Determine the [x, y] coordinate at the center of the cell enclosing the given text.  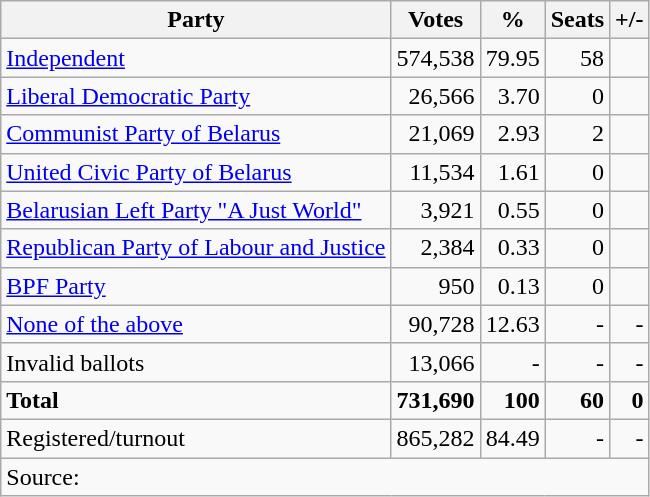
2 [577, 134]
731,690 [436, 400]
11,534 [436, 172]
Source: [325, 477]
2,384 [436, 248]
Invalid ballots [196, 362]
Communist Party of Belarus [196, 134]
Independent [196, 58]
0.33 [512, 248]
Liberal Democratic Party [196, 96]
574,538 [436, 58]
3,921 [436, 210]
+/- [630, 20]
13,066 [436, 362]
None of the above [196, 324]
84.49 [512, 438]
58 [577, 58]
0.13 [512, 286]
12.63 [512, 324]
2.93 [512, 134]
Party [196, 20]
865,282 [436, 438]
100 [512, 400]
United Civic Party of Belarus [196, 172]
0.55 [512, 210]
950 [436, 286]
60 [577, 400]
% [512, 20]
3.70 [512, 96]
79.95 [512, 58]
Total [196, 400]
Votes [436, 20]
26,566 [436, 96]
90,728 [436, 324]
21,069 [436, 134]
Seats [577, 20]
Belarusian Left Party "A Just World" [196, 210]
BPF Party [196, 286]
Republican Party of Labour and Justice [196, 248]
Registered/turnout [196, 438]
1.61 [512, 172]
